Return the (x, y) coordinate for the center point of the cell that contains the specified text.  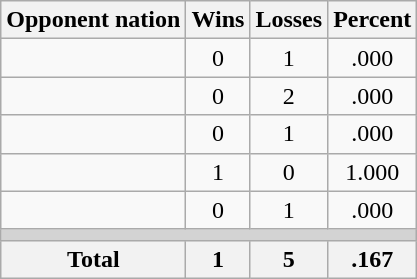
Wins (218, 20)
2 (289, 96)
5 (289, 259)
Opponent nation (94, 20)
Losses (289, 20)
.167 (372, 259)
1.000 (372, 172)
Total (94, 259)
Percent (372, 20)
